From the cell containing the given text, extract its center point as [X, Y] coordinate. 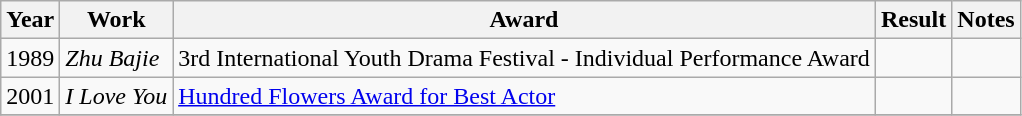
Year [30, 20]
2001 [30, 96]
I Love You [116, 96]
Work [116, 20]
Award [524, 20]
Result [913, 20]
Hundred Flowers Award for Best Actor [524, 96]
Zhu Bajie [116, 58]
3rd International Youth Drama Festival - Individual Performance Award [524, 58]
1989 [30, 58]
Notes [986, 20]
